For the text-containing cell, return its midpoint in (X, Y) coordinate format. 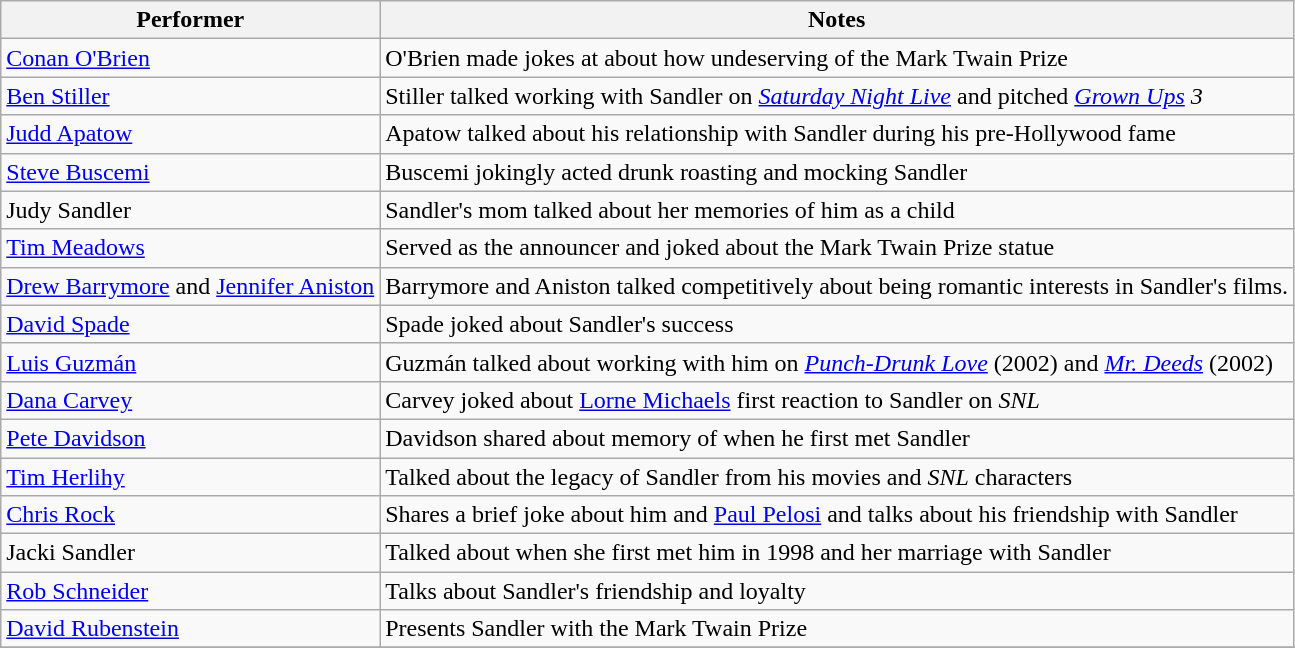
Spade joked about Sandler's success (837, 324)
Pete Davidson (190, 438)
Rob Schneider (190, 591)
Chris Rock (190, 515)
Performer (190, 20)
Guzmán talked about working with him on Punch-Drunk Love (2002) and Mr. Deeds (2002) (837, 362)
Notes (837, 20)
Buscemi jokingly acted drunk roasting and mocking Sandler (837, 172)
Judd Apatow (190, 134)
Carvey joked about Lorne Michaels first reaction to Sandler on SNL (837, 400)
Apatow talked about his relationship with Sandler during his pre-Hollywood fame (837, 134)
Talked about when she first met him in 1998 and her marriage with Sandler (837, 553)
Davidson shared about memory of when he first met Sandler (837, 438)
Stiller talked working with Sandler on Saturday Night Live and pitched Grown Ups 3 (837, 96)
Drew Barrymore and Jennifer Aniston (190, 286)
O'Brien made jokes at about how undeserving of the Mark Twain Prize (837, 58)
Shares a brief joke about him and Paul Pelosi and talks about his friendship with Sandler (837, 515)
Jacki Sandler (190, 553)
Judy Sandler (190, 210)
Dana Carvey (190, 400)
Talks about Sandler's friendship and loyalty (837, 591)
Tim Meadows (190, 248)
Steve Buscemi (190, 172)
David Rubenstein (190, 629)
Sandler's mom talked about her memories of him as a child (837, 210)
Presents Sandler with the Mark Twain Prize (837, 629)
Barrymore and Aniston talked competitively about being romantic interests in Sandler's films. (837, 286)
Served as the announcer and joked about the Mark Twain Prize statue (837, 248)
Ben Stiller (190, 96)
Tim Herlihy (190, 477)
David Spade (190, 324)
Talked about the legacy of Sandler from his movies and SNL characters (837, 477)
Luis Guzmán (190, 362)
Conan O'Brien (190, 58)
